Return [x, y] of the center of cell containing provided text 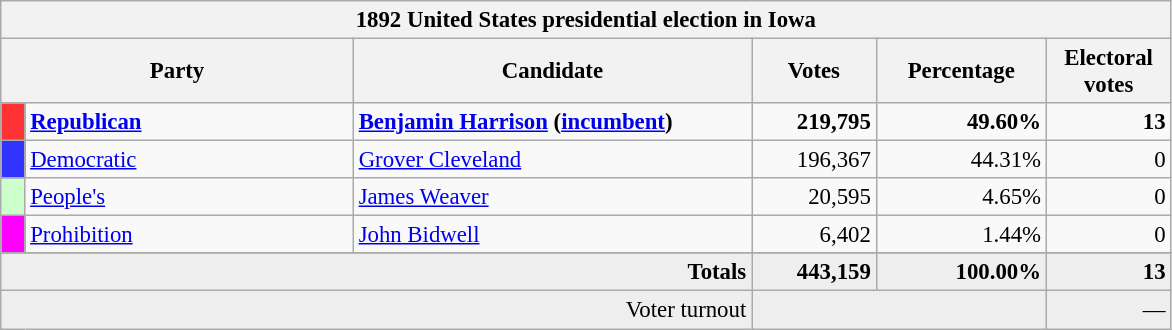
1892 United States presidential election in Iowa [586, 20]
Percentage [961, 72]
100.00% [961, 273]
— [1108, 310]
Grover Cleveland [552, 160]
Democratic [189, 160]
Benjamin Harrison (incumbent) [552, 122]
4.65% [961, 197]
49.60% [961, 122]
John Bidwell [552, 235]
1.44% [961, 235]
Electoral votes [1108, 72]
219,795 [814, 122]
443,159 [814, 273]
Votes [814, 72]
Totals [376, 273]
44.31% [961, 160]
196,367 [814, 160]
Prohibition [189, 235]
Voter turnout [376, 310]
6,402 [814, 235]
Party [178, 72]
Republican [189, 122]
20,595 [814, 197]
People's [189, 197]
James Weaver [552, 197]
Candidate [552, 72]
